Extract the [X, Y] coordinate from the center of the cell holding the provided text.  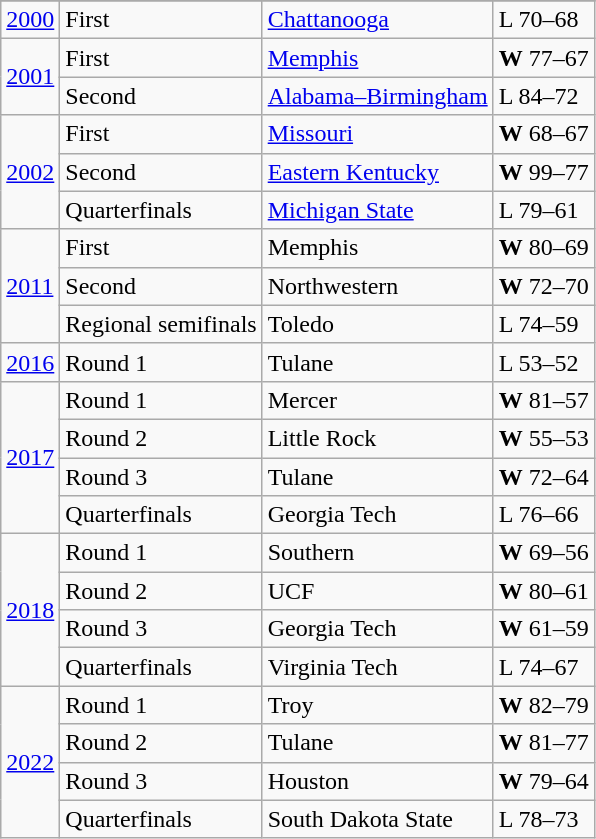
Troy [378, 705]
Missouri [378, 134]
Chattanooga [378, 20]
Houston [378, 781]
L 74–67 [544, 667]
Eastern Kentucky [378, 172]
2011 [30, 286]
Regional semifinals [161, 324]
UCF [378, 591]
Toledo [378, 324]
W 80–69 [544, 248]
Northwestern [378, 286]
2016 [30, 362]
W 77–67 [544, 58]
L 74–59 [544, 324]
2022 [30, 762]
W 55–53 [544, 438]
W 80–61 [544, 591]
L 84–72 [544, 96]
2018 [30, 610]
2002 [30, 172]
2001 [30, 77]
L 76–66 [544, 515]
W 72–70 [544, 286]
2000 [30, 20]
W 81–57 [544, 400]
W 81–77 [544, 743]
Michigan State [378, 210]
W 61–59 [544, 629]
Alabama–Birmingham [378, 96]
2017 [30, 457]
W 99–77 [544, 172]
L 78–73 [544, 819]
W 69–56 [544, 553]
W 82–79 [544, 705]
W 72–64 [544, 477]
L 53–52 [544, 362]
L 70–68 [544, 20]
L 79–61 [544, 210]
Southern [378, 553]
Little Rock [378, 438]
Mercer [378, 400]
W 79–64 [544, 781]
Virginia Tech [378, 667]
South Dakota State [378, 819]
W 68–67 [544, 134]
